Pinpoint the cell where the given text exists, returning its [x, y] midpoint coordinate. 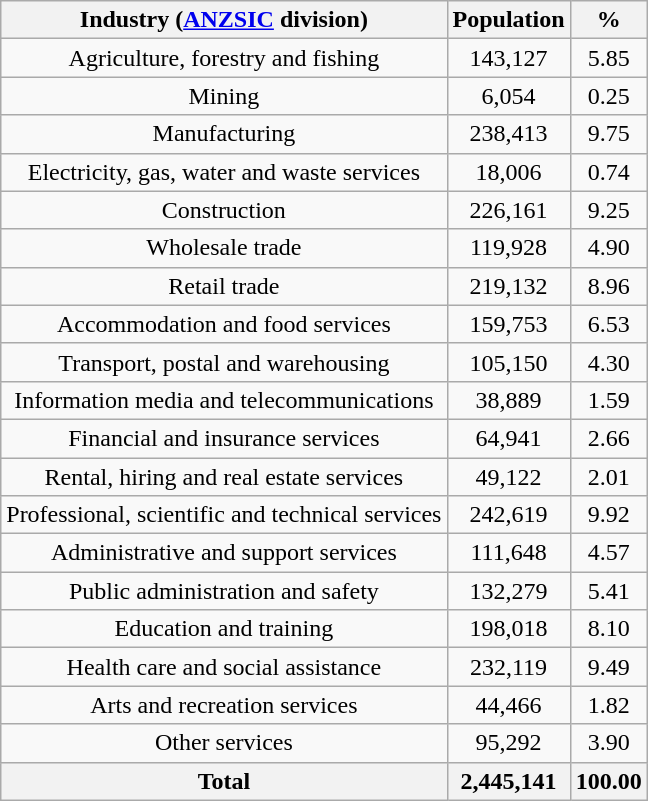
8.10 [608, 629]
8.96 [608, 286]
219,132 [508, 286]
4.57 [608, 553]
9.25 [608, 210]
Population [508, 20]
100.00 [608, 781]
3.90 [608, 743]
Arts and recreation services [224, 705]
Industry (ANZSIC division) [224, 20]
Education and training [224, 629]
64,941 [508, 438]
119,928 [508, 248]
95,292 [508, 743]
Manufacturing [224, 134]
0.25 [608, 96]
1.59 [608, 400]
6.53 [608, 324]
49,122 [508, 477]
Retail trade [224, 286]
5.85 [608, 58]
38,889 [508, 400]
Financial and insurance services [224, 438]
0.74 [608, 172]
238,413 [508, 134]
Health care and social assistance [224, 667]
105,150 [508, 362]
2.66 [608, 438]
Information media and telecommunications [224, 400]
198,018 [508, 629]
% [608, 20]
242,619 [508, 515]
18,006 [508, 172]
Electricity, gas, water and waste services [224, 172]
2,445,141 [508, 781]
6,054 [508, 96]
Other services [224, 743]
Construction [224, 210]
Professional, scientific and technical services [224, 515]
Rental, hiring and real estate services [224, 477]
9.75 [608, 134]
1.82 [608, 705]
5.41 [608, 591]
Accommodation and food services [224, 324]
Administrative and support services [224, 553]
232,119 [508, 667]
132,279 [508, 591]
111,648 [508, 553]
Public administration and safety [224, 591]
Transport, postal and warehousing [224, 362]
4.30 [608, 362]
4.90 [608, 248]
44,466 [508, 705]
9.49 [608, 667]
Agriculture, forestry and fishing [224, 58]
Total [224, 781]
9.92 [608, 515]
Wholesale trade [224, 248]
Mining [224, 96]
2.01 [608, 477]
143,127 [508, 58]
226,161 [508, 210]
159,753 [508, 324]
